Extract the (x, y) coordinate from the center of the cell holding the provided text.  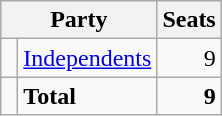
Party (79, 20)
Total (88, 96)
Seats (189, 20)
Independents (88, 58)
